Provide the [X, Y] coordinate of the cell's center where the given text is located.  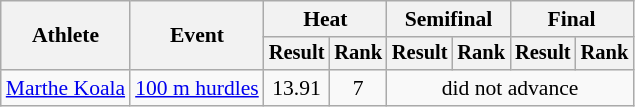
Athlete [66, 36]
Event [197, 36]
13.91 [297, 88]
Final [572, 19]
100 m hurdles [197, 88]
Semifinal [448, 19]
Heat [326, 19]
Marthe Koala [66, 88]
did not advance [510, 88]
7 [358, 88]
